Determine the (x, y) coordinate at the center of the cell enclosing the given text.  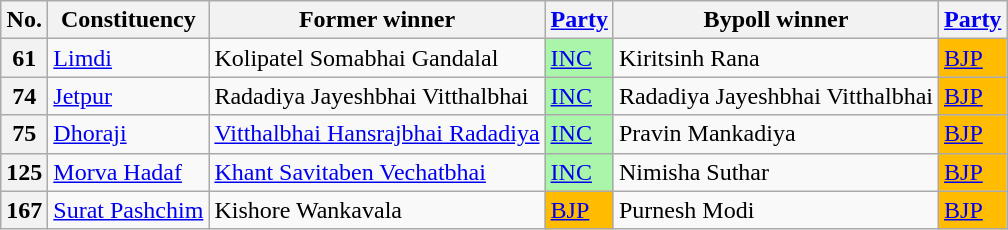
Kishore Wankavala (377, 210)
Purnesh Modi (776, 210)
Surat Pashchim (128, 210)
75 (24, 134)
Khant Savitaben Vechatbhai (377, 172)
No. (24, 20)
Kiritsinh Rana (776, 58)
Former winner (377, 20)
Dhoraji (128, 134)
Nimisha Suthar (776, 172)
61 (24, 58)
74 (24, 96)
167 (24, 210)
Jetpur (128, 96)
Pravin Mankadiya (776, 134)
125 (24, 172)
Morva Hadaf (128, 172)
Bypoll winner (776, 20)
Constituency (128, 20)
Limdi (128, 58)
Kolipatel Somabhai Gandalal (377, 58)
Vitthalbhai Hansrajbhai Radadiya (377, 134)
